Output the (x, y) coordinate of the center of the cell containing the given text.  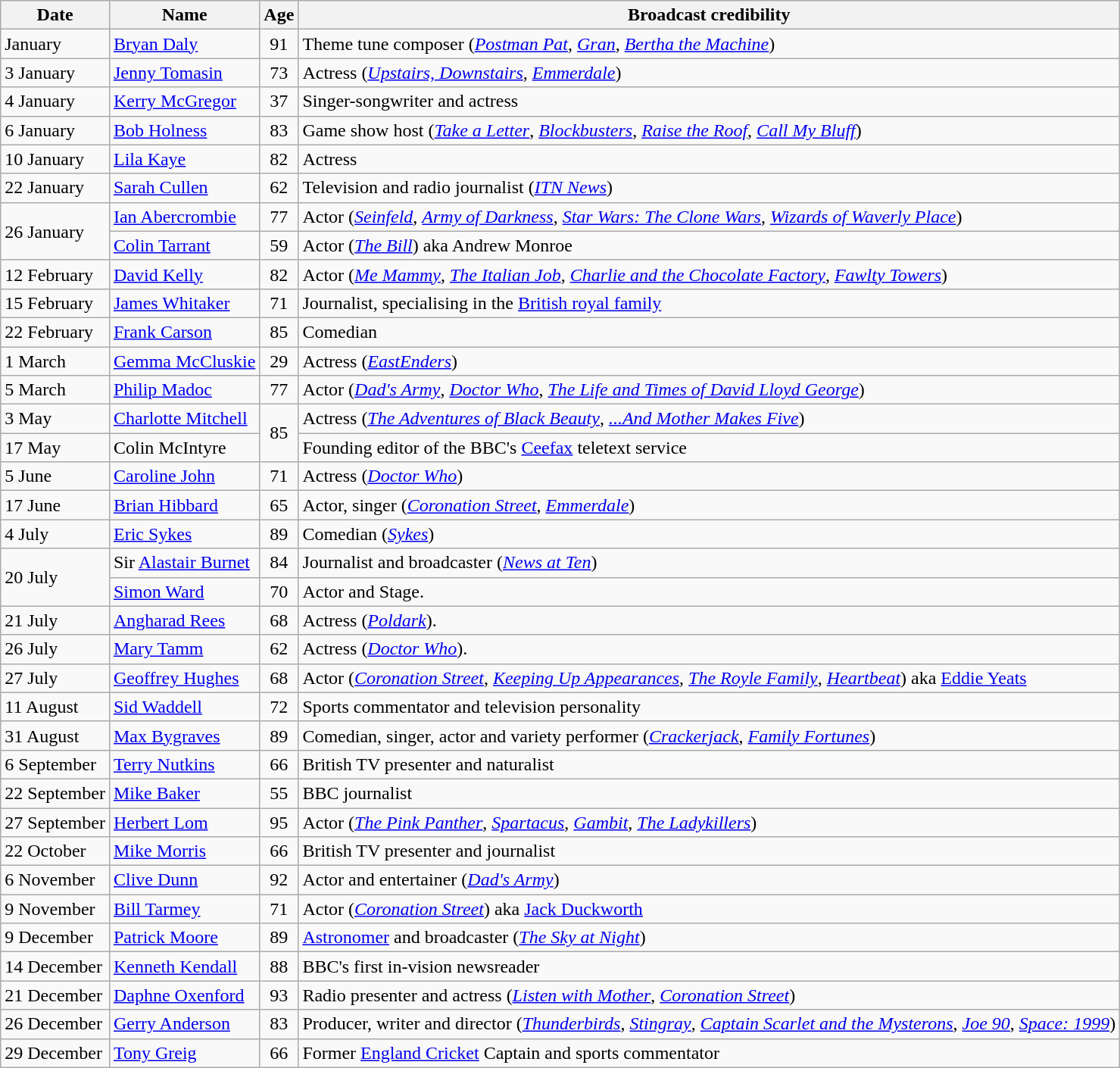
Max Bygraves (184, 735)
9 December (55, 938)
Television and radio journalist (ITN News) (709, 188)
65 (279, 505)
Actor (Dad's Army, Doctor Who, The Life and Times of David Lloyd George) (709, 390)
Actor (Me Mammy, The Italian Job, Charlie and the Chocolate Factory, Fawlty Towers) (709, 274)
Sports commentator and television personality (709, 707)
Sir Alastair Burnet (184, 563)
Comedian (Sykes) (709, 534)
Angharad Rees (184, 620)
Actress (Doctor Who) (709, 476)
3 January (55, 73)
Brian Hibbard (184, 505)
Actor (The Bill) aka Andrew Monroe (709, 245)
Name (184, 15)
Mike Morris (184, 851)
Gemma McCluskie (184, 361)
17 May (55, 448)
Colin Tarrant (184, 245)
Caroline John (184, 476)
Patrick Moore (184, 938)
17 June (55, 505)
Actress (Upstairs, Downstairs, Emmerdale) (709, 73)
1 March (55, 361)
31 August (55, 735)
72 (279, 707)
9 November (55, 909)
Colin McIntyre (184, 448)
Founding editor of the BBC's Ceefax teletext service (709, 448)
Actor, singer (Coronation Street, Emmerdale) (709, 505)
20 July (55, 577)
26 January (55, 231)
70 (279, 592)
Bryan Daly (184, 44)
Actress (709, 159)
Mary Tamm (184, 649)
Bill Tarmey (184, 909)
4 July (55, 534)
Actor and Stage. (709, 592)
Bob Holness (184, 130)
BBC's first in-vision newsreader (709, 967)
Frank Carson (184, 332)
14 December (55, 967)
Actor (Coronation Street) aka Jack Duckworth (709, 909)
5 June (55, 476)
Kerry McGregor (184, 101)
27 September (55, 822)
88 (279, 967)
26 July (55, 649)
Actor and entertainer (Dad's Army) (709, 880)
Journalist and broadcaster (News at Ten) (709, 563)
Philip Madoc (184, 390)
21 July (55, 620)
73 (279, 73)
92 (279, 880)
Astronomer and broadcaster (The Sky at Night) (709, 938)
Broadcast credibility (709, 15)
22 February (55, 332)
22 September (55, 793)
3 May (55, 419)
Actress (The Adventures of Black Beauty, ...And Mother Makes Five) (709, 419)
Lila Kaye (184, 159)
Actress (EastEnders) (709, 361)
Tony Greig (184, 1053)
12 February (55, 274)
6 September (55, 764)
10 January (55, 159)
British TV presenter and naturalist (709, 764)
22 October (55, 851)
84 (279, 563)
January (55, 44)
5 March (55, 390)
55 (279, 793)
6 November (55, 880)
Herbert Lom (184, 822)
Ian Abercrombie (184, 217)
Terry Nutkins (184, 764)
26 December (55, 1024)
Clive Dunn (184, 880)
29 December (55, 1053)
Game show host (Take a Letter, Blockbusters, Raise the Roof, Call My Bluff) (709, 130)
4 January (55, 101)
Producer, writer and director (Thunderbirds, Stingray, Captain Scarlet and the Mysterons, Joe 90, Space: 1999) (709, 1024)
Eric Sykes (184, 534)
Geoffrey Hughes (184, 678)
27 July (55, 678)
Sid Waddell (184, 707)
Singer-songwriter and actress (709, 101)
Journalist, specialising in the British royal family (709, 303)
15 February (55, 303)
37 (279, 101)
BBC journalist (709, 793)
Date (55, 15)
95 (279, 822)
11 August (55, 707)
David Kelly (184, 274)
22 January (55, 188)
6 January (55, 130)
Kenneth Kendall (184, 967)
Comedian (709, 332)
93 (279, 995)
29 (279, 361)
Charlotte Mitchell (184, 419)
Theme tune composer (Postman Pat, Gran, Bertha the Machine) (709, 44)
91 (279, 44)
59 (279, 245)
Actress (Doctor Who). (709, 649)
Mike Baker (184, 793)
Actor (Coronation Street, Keeping Up Appearances, The Royle Family, Heartbeat) aka Eddie Yeats (709, 678)
Sarah Cullen (184, 188)
Former England Cricket Captain and sports commentator (709, 1053)
Daphne Oxenford (184, 995)
Simon Ward (184, 592)
British TV presenter and journalist (709, 851)
Jenny Tomasin (184, 73)
Actor (The Pink Panther, Spartacus, Gambit, The Ladykillers) (709, 822)
Actor (Seinfeld, Army of Darkness, Star Wars: The Clone Wars, Wizards of Waverly Place) (709, 217)
Actress (Poldark). (709, 620)
James Whitaker (184, 303)
Comedian, singer, actor and variety performer (Crackerjack, Family Fortunes) (709, 735)
21 December (55, 995)
Gerry Anderson (184, 1024)
Age (279, 15)
Radio presenter and actress (Listen with Mother, Coronation Street) (709, 995)
